Scan for the cell matching the given text and deliver its (X, Y) coordinate at center. 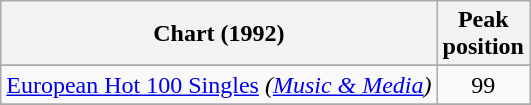
Chart (1992) (219, 34)
99 (483, 85)
Peakposition (483, 34)
European Hot 100 Singles (Music & Media) (219, 85)
